Find where the given text appears and provide that cell's center as (X, Y) coordinate. 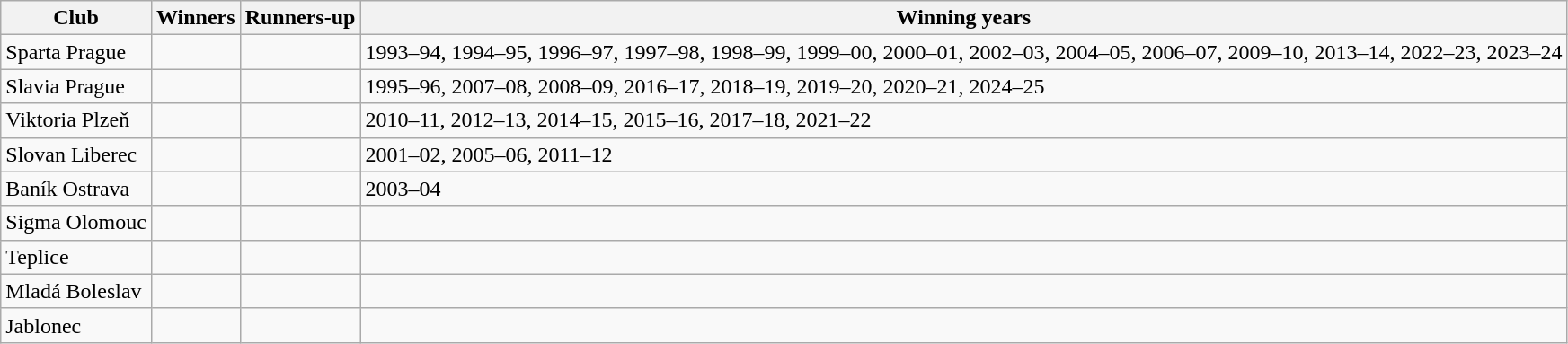
Club (76, 18)
Slavia Prague (76, 86)
Teplice (76, 257)
Winning years (963, 18)
2001–02, 2005–06, 2011–12 (963, 154)
1995–96, 2007–08, 2008–09, 2016–17, 2018–19, 2019–20, 2020–21, 2024–25 (963, 86)
2010–11, 2012–13, 2014–15, 2015–16, 2017–18, 2021–22 (963, 120)
Viktoria Plzeň (76, 120)
Baník Ostrava (76, 189)
Mladá Boleslav (76, 291)
2003–04 (963, 189)
1993–94, 1994–95, 1996–97, 1997–98, 1998–99, 1999–00, 2000–01, 2002–03, 2004–05, 2006–07, 2009–10, 2013–14, 2022–23, 2023–24 (963, 52)
Sigma Olomouc (76, 223)
Slovan Liberec (76, 154)
Runners-up (300, 18)
Jablonec (76, 325)
Winners (196, 18)
Sparta Prague (76, 52)
